Return (X, Y) of the center of cell containing provided text 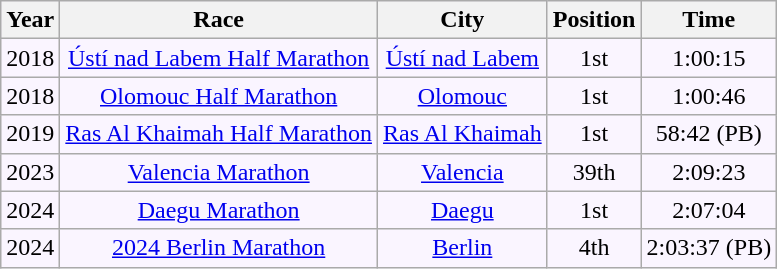
2024 Berlin Marathon (219, 248)
39th (594, 172)
2023 (30, 172)
Valencia (462, 172)
58:42 (PB) (709, 134)
2:09:23 (709, 172)
Ústí nad Labem Half Marathon (219, 58)
Olomouc (462, 96)
Year (30, 20)
4th (594, 248)
Ras Al Khaimah (462, 134)
1:00:15 (709, 58)
Position (594, 20)
Olomouc Half Marathon (219, 96)
2:03:37 (PB) (709, 248)
2019 (30, 134)
Berlin (462, 248)
Valencia Marathon (219, 172)
Time (709, 20)
Ústí nad Labem (462, 58)
Daegu (462, 210)
Ras Al Khaimah Half Marathon (219, 134)
1:00:46 (709, 96)
2:07:04 (709, 210)
Race (219, 20)
Daegu Marathon (219, 210)
City (462, 20)
